For the text-containing cell, return its midpoint in [X, Y] coordinate format. 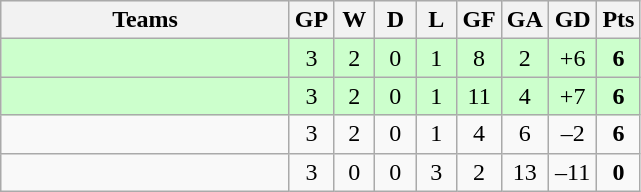
–11 [572, 172]
GF [479, 20]
W [354, 20]
GD [572, 20]
L [436, 20]
8 [479, 58]
Teams [146, 20]
GA [524, 20]
–2 [572, 134]
+6 [572, 58]
11 [479, 96]
+7 [572, 96]
Pts [618, 20]
D [396, 20]
13 [524, 172]
GP [311, 20]
